For the text-containing cell, return its midpoint in [x, y] coordinate format. 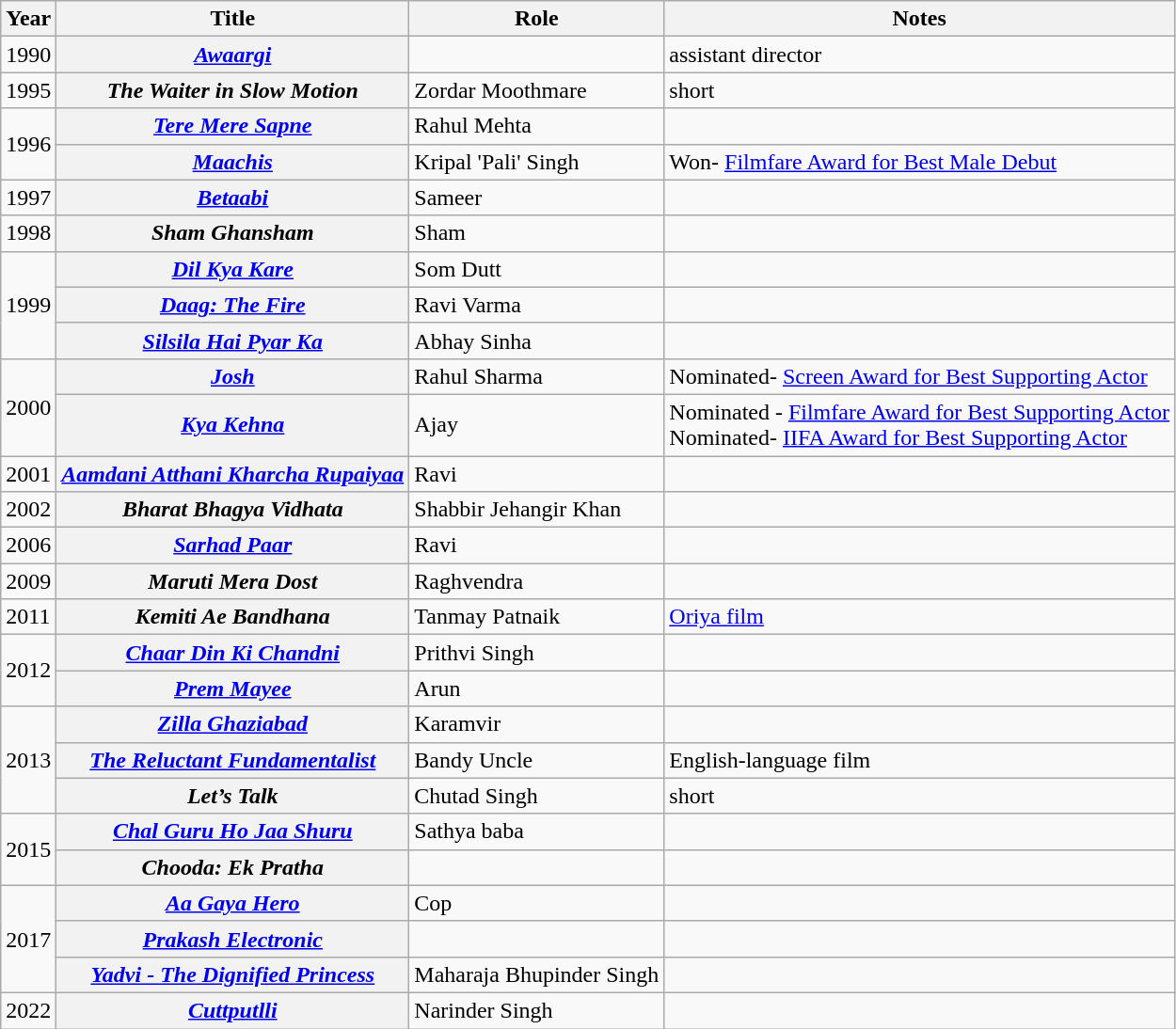
Kripal 'Pali' Singh [536, 162]
Silsila Hai Pyar Ka [233, 340]
Year [28, 19]
Awaargi [233, 55]
1996 [28, 144]
Zilla Ghaziabad [233, 724]
Prem Mayee [233, 689]
1990 [28, 55]
Cuttputlli [233, 1010]
Abhay Sinha [536, 340]
Title [233, 19]
The Waiter in Slow Motion [233, 90]
Oriya film [920, 617]
Bharat Bhagya Vidhata [233, 510]
Dil Kya Kare [233, 269]
Aa Gaya Hero [233, 903]
2000 [28, 406]
English-language film [920, 760]
Yadvi - The Dignified Princess [233, 974]
Bandy Uncle [536, 760]
Aamdani Atthani Kharcha Rupaiyaa [233, 473]
2006 [28, 546]
Maachis [233, 162]
Maharaja Bhupinder Singh [536, 974]
Prithvi Singh [536, 653]
Nominated - Filmfare Award for Best Supporting ActorNominated- IIFA Award for Best Supporting Actor [920, 425]
2011 [28, 617]
2009 [28, 581]
The Reluctant Fundamentalist [233, 760]
Rahul Mehta [536, 126]
Kemiti Ae Bandhana [233, 617]
1998 [28, 233]
2017 [28, 939]
Ravi Varma [536, 305]
Nominated- Screen Award for Best Supporting Actor [920, 376]
Sameer [536, 198]
Arun [536, 689]
2013 [28, 760]
Tere Mere Sapne [233, 126]
Karamvir [536, 724]
2012 [28, 671]
Chooda: Ek Pratha [233, 867]
Shabbir Jehangir Khan [536, 510]
2022 [28, 1010]
Betaabi [233, 198]
Rahul Sharma [536, 376]
Maruti Mera Dost [233, 581]
Chutad Singh [536, 796]
Prakash Electronic [233, 939]
Kya Kehna [233, 425]
2001 [28, 473]
Daag: The Fire [233, 305]
Tanmay Patnaik [536, 617]
Raghvendra [536, 581]
Som Dutt [536, 269]
Role [536, 19]
Sham [536, 233]
Sham Ghansham [233, 233]
Sathya baba [536, 831]
Zordar Moothmare [536, 90]
Let’s Talk [233, 796]
assistant director [920, 55]
Narinder Singh [536, 1010]
Notes [920, 19]
2015 [28, 849]
1999 [28, 305]
2002 [28, 510]
Won- Filmfare Award for Best Male Debut [920, 162]
1995 [28, 90]
1997 [28, 198]
Cop [536, 903]
Ajay [536, 425]
Sarhad Paar [233, 546]
Chal Guru Ho Jaa Shuru [233, 831]
Josh [233, 376]
Chaar Din Ki Chandni [233, 653]
